Identify which cell holds the provided text, then report its (X, Y) central coordinate. 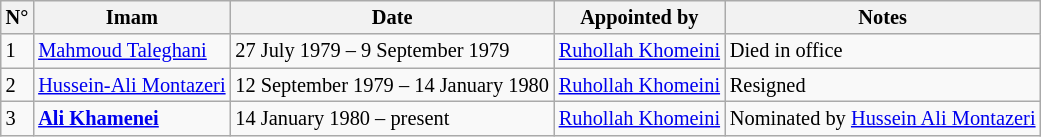
Died in office (882, 51)
Notes (882, 17)
N° (18, 17)
Mahmoud Taleghani (132, 51)
Appointed by (640, 17)
27 July 1979 – 9 September 1979 (392, 51)
12 September 1979 – 14 January 1980 (392, 85)
Ali Khamenei (132, 118)
Nominated by Hussein Ali Montazeri (882, 118)
3 (18, 118)
Hussein-Ali Montazeri (132, 85)
Imam (132, 17)
14 January 1980 – present (392, 118)
2 (18, 85)
Resigned (882, 85)
Date (392, 17)
1 (18, 51)
